Return the (X, Y) coordinate for the center point of the cell that contains the specified text.  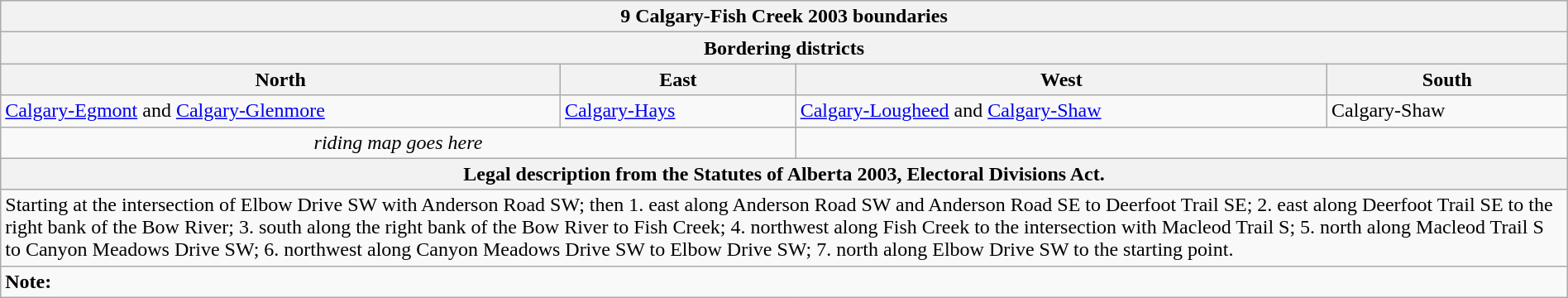
Calgary-Shaw (1447, 111)
9 Calgary-Fish Creek 2003 boundaries (784, 17)
Legal description from the Statutes of Alberta 2003, Electoral Divisions Act. (784, 174)
Note: (784, 281)
Calgary-Hays (678, 111)
East (678, 79)
North (281, 79)
Calgary-Lougheed and Calgary-Shaw (1061, 111)
South (1447, 79)
Bordering districts (784, 48)
West (1061, 79)
riding map goes here (399, 142)
Calgary-Egmont and Calgary-Glenmore (281, 111)
